From the cell containing the given text, extract its center point as (x, y) coordinate. 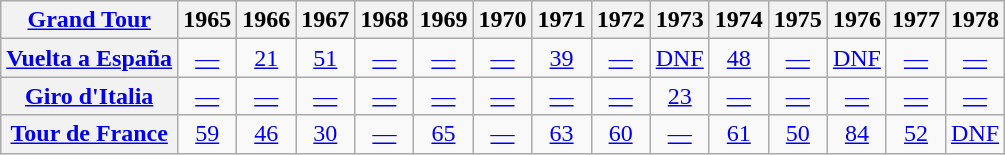
23 (680, 96)
30 (326, 134)
59 (208, 134)
65 (444, 134)
1971 (562, 20)
Grand Tour (90, 20)
60 (620, 134)
Giro d'Italia (90, 96)
1972 (620, 20)
50 (798, 134)
51 (326, 58)
52 (916, 134)
1976 (856, 20)
1968 (384, 20)
21 (266, 58)
1967 (326, 20)
1966 (266, 20)
1975 (798, 20)
61 (738, 134)
48 (738, 58)
1974 (738, 20)
1965 (208, 20)
Vuelta a España (90, 58)
1969 (444, 20)
1973 (680, 20)
1977 (916, 20)
1978 (976, 20)
39 (562, 58)
1970 (502, 20)
63 (562, 134)
46 (266, 134)
Tour de France (90, 134)
84 (856, 134)
